Locate the cell with the specified text and output its [X, Y] center coordinate. 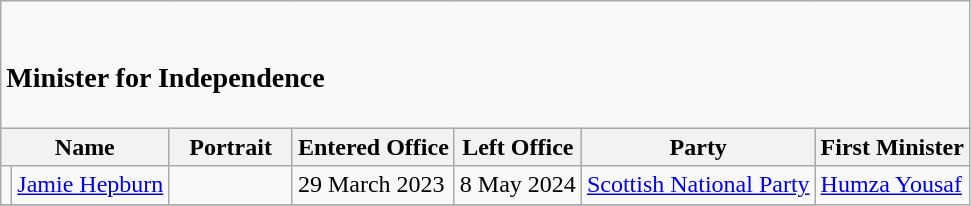
8 May 2024 [518, 185]
Left Office [518, 147]
Scottish National Party [698, 185]
Party [698, 147]
Name [85, 147]
29 March 2023 [373, 185]
Entered Office [373, 147]
Portrait [231, 147]
Minister for Independence [486, 64]
Humza Yousaf [892, 185]
Jamie Hepburn [90, 185]
First Minister [892, 147]
